Find where the given text appears and provide that cell's center as (x, y) coordinate. 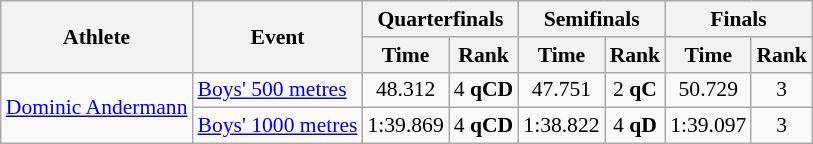
47.751 (561, 90)
Finals (738, 19)
Event (278, 36)
Dominic Andermann (97, 108)
50.729 (708, 90)
Boys' 500 metres (278, 90)
48.312 (405, 90)
1:38.822 (561, 126)
Quarterfinals (440, 19)
4 qD (636, 126)
1:39.869 (405, 126)
2 qC (636, 90)
1:39.097 (708, 126)
Athlete (97, 36)
Boys' 1000 metres (278, 126)
Semifinals (592, 19)
